For the text-containing cell, return its midpoint in [X, Y] coordinate format. 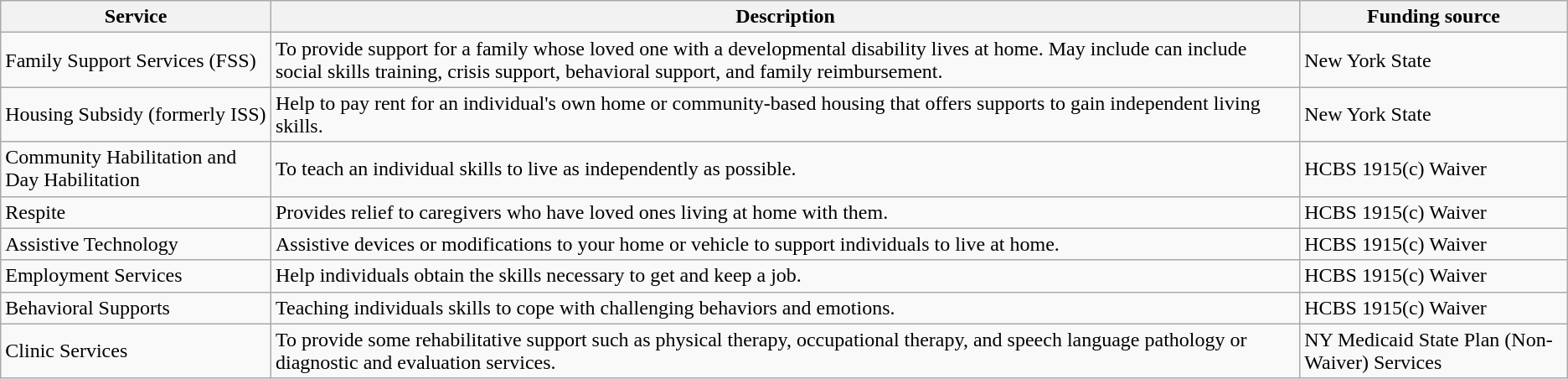
Employment Services [136, 276]
Help individuals obtain the skills necessary to get and keep a job. [785, 276]
Housing Subsidy (formerly ISS) [136, 114]
Help to pay rent for an individual's own home or community-based housing that offers supports to gain independent living skills. [785, 114]
To teach an individual skills to live as independently as possible. [785, 169]
NY Medicaid State Plan (Non-Waiver) Services [1434, 350]
Behavioral Supports [136, 308]
Family Support Services (FSS) [136, 60]
Clinic Services [136, 350]
Respite [136, 212]
Provides relief to caregivers who have loved ones living at home with them. [785, 212]
Funding source [1434, 17]
Teaching individuals skills to cope with challenging behaviors and emotions. [785, 308]
Description [785, 17]
Assistive Technology [136, 244]
Service [136, 17]
Community Habilitation and Day Habilitation [136, 169]
Assistive devices or modifications to your home or vehicle to support individuals to live at home. [785, 244]
